Search for the cell housing the specified text and yield its (X, Y) center coordinate. 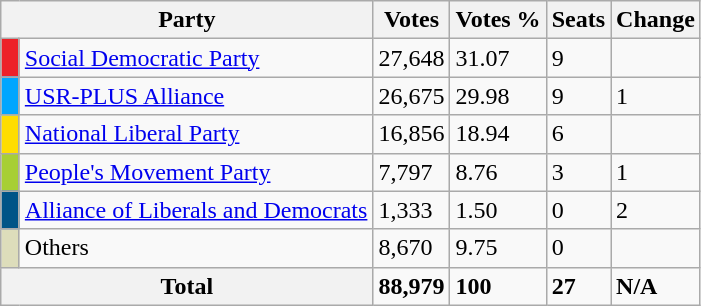
USR-PLUS Alliance (196, 96)
8,670 (412, 248)
6 (578, 134)
1.50 (498, 210)
27,648 (412, 58)
Alliance of Liberals and Democrats (196, 210)
7,797 (412, 172)
Party (187, 20)
N/A (656, 286)
26,675 (412, 96)
29.98 (498, 96)
1,333 (412, 210)
Total (187, 286)
27 (578, 286)
31.07 (498, 58)
3 (578, 172)
Votes % (498, 20)
16,856 (412, 134)
88,979 (412, 286)
People's Movement Party (196, 172)
Seats (578, 20)
2 (656, 210)
100 (498, 286)
9.75 (498, 248)
Change (656, 20)
Votes (412, 20)
18.94 (498, 134)
8.76 (498, 172)
Others (196, 248)
Social Democratic Party (196, 58)
National Liberal Party (196, 134)
